Determine the (x, y) coordinate at the center of the cell enclosing the given text.  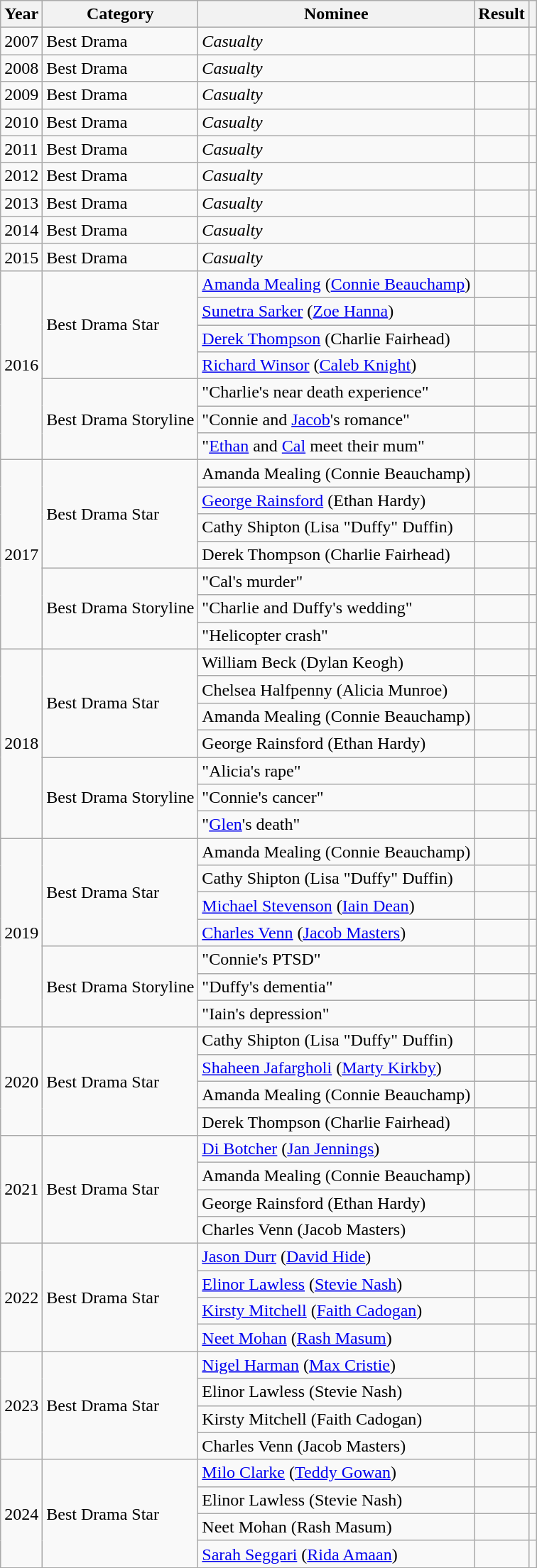
"Connie's PTSD" (337, 960)
Sunetra Sarker (Zoe Hanna) (337, 311)
2019 (21, 933)
Shaheen Jafargholi (Marty Kirkby) (337, 1068)
2024 (21, 1513)
"Iain's depression" (337, 1014)
"Glen's death" (337, 825)
"Connie and Jacob's romance" (337, 420)
Sarah Seggari (Rida Amaan) (337, 1554)
"Helicopter crash" (337, 635)
"Ethan and Cal meet their mum" (337, 446)
"Alicia's rape" (337, 770)
2010 (21, 122)
2007 (21, 41)
2014 (21, 230)
Michael Stevenson (Iain Dean) (337, 906)
"Connie's cancer" (337, 798)
Di Botcher (Jan Jennings) (337, 1148)
Richard Winsor (Caleb Knight) (337, 366)
2021 (21, 1189)
Milo Clarke (Teddy Gowan) (337, 1473)
2018 (21, 743)
"Duffy's dementia" (337, 987)
2016 (21, 365)
2015 (21, 257)
Category (121, 14)
Result (501, 14)
2009 (21, 95)
2011 (21, 149)
Chelsea Halfpenny (Alicia Munroe) (337, 689)
"Cal's murder" (337, 581)
William Beck (Dylan Keogh) (337, 662)
Nigel Harman (Max Cristie) (337, 1365)
2023 (21, 1405)
2012 (21, 176)
2008 (21, 68)
2022 (21, 1298)
Nominee (337, 14)
2013 (21, 203)
"Charlie's near death experience" (337, 393)
Year (21, 14)
2020 (21, 1081)
"Charlie and Duffy's wedding" (337, 608)
2017 (21, 554)
Jason Durr (David Hide) (337, 1257)
